Return the (X, Y) coordinate for the center point of the cell that contains the specified text.  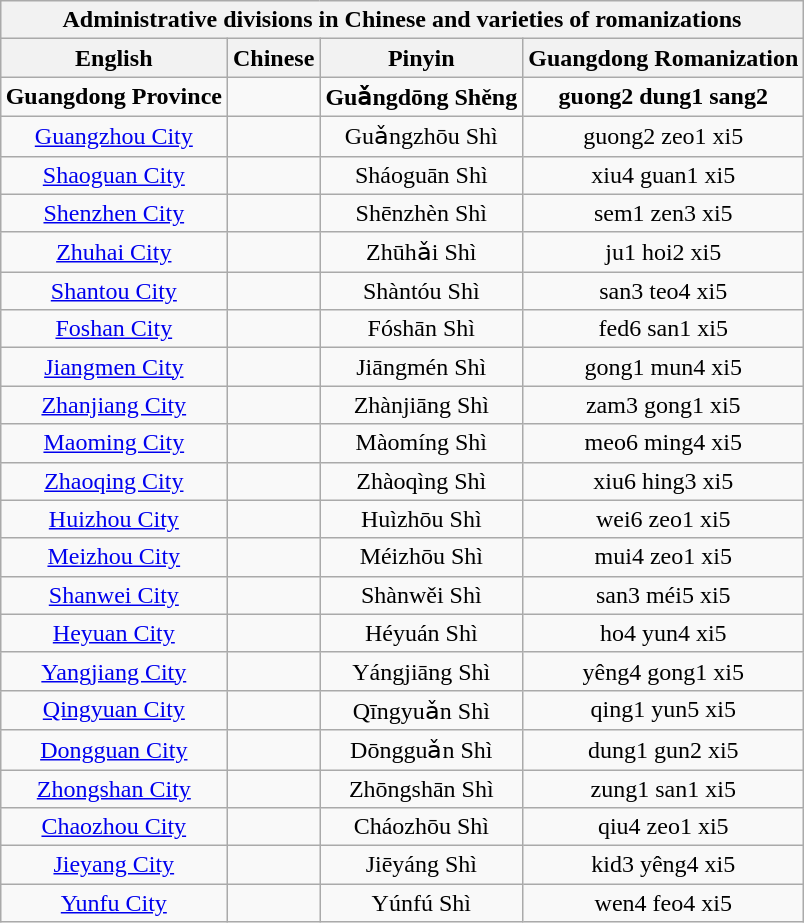
Qingyuan City (114, 710)
meo6 ming4 xi5 (664, 443)
Administrative divisions in Chinese and varieties of romanizations (402, 20)
Qīngyuǎn Shì (422, 710)
wen4 feo4 xi5 (664, 903)
Chinese (273, 58)
san3 teo4 xi5 (664, 291)
Zhanjiang City (114, 405)
fed6 san1 xi5 (664, 329)
Jieyang City (114, 865)
sem1 zen3 xi5 (664, 213)
xiu6 hing3 xi5 (664, 481)
Zhaoqing City (114, 481)
Guangdong Romanization (664, 58)
xiu4 guan1 xi5 (664, 175)
Dōngguǎn Shì (422, 750)
Jiangmen City (114, 367)
Heyuan City (114, 633)
Zhōngshān Shì (422, 789)
Zhànjiāng Shì (422, 405)
gong1 mun4 xi5 (664, 367)
zung1 san1 xi5 (664, 789)
Héyuán Shì (422, 633)
Zhongshan City (114, 789)
Shànwěi Shì (422, 595)
guong2 zeo1 xi5 (664, 136)
Guangdong Province (114, 97)
Guǎngzhōu Shì (422, 136)
Huìzhōu Shì (422, 519)
Yunfu City (114, 903)
Pinyin (422, 58)
Fóshān Shì (422, 329)
wei6 zeo1 xi5 (664, 519)
Foshan City (114, 329)
ho4 yun4 xi5 (664, 633)
Sháoguān Shì (422, 175)
Yángjiāng Shì (422, 671)
Meizhou City (114, 557)
dung1 gun2 xi5 (664, 750)
Jiēyáng Shì (422, 865)
Shaoguan City (114, 175)
Màomíng Shì (422, 443)
kid3 yêng4 xi5 (664, 865)
Dongguan City (114, 750)
Chaozhou City (114, 827)
Zhàoqìng Shì (422, 481)
Huizhou City (114, 519)
Shanwei City (114, 595)
ju1 hoi2 xi5 (664, 252)
guong2 dung1 sang2 (664, 97)
Guangzhou City (114, 136)
san3 méi5 xi5 (664, 595)
Maoming City (114, 443)
Shantou City (114, 291)
Zhuhai City (114, 252)
Guǎngdōng Shěng (422, 97)
Shēnzhèn Shì (422, 213)
Yúnfú Shì (422, 903)
qing1 yun5 xi5 (664, 710)
Cháozhōu Shì (422, 827)
English (114, 58)
Shàntóu Shì (422, 291)
Zhūhǎi Shì (422, 252)
qiu4 zeo1 xi5 (664, 827)
zam3 gong1 xi5 (664, 405)
Méizhōu Shì (422, 557)
Jiāngmén Shì (422, 367)
yêng4 gong1 xi5 (664, 671)
Shenzhen City (114, 213)
mui4 zeo1 xi5 (664, 557)
Yangjiang City (114, 671)
